Pinpoint the cell where the given text exists, returning its (X, Y) midpoint coordinate. 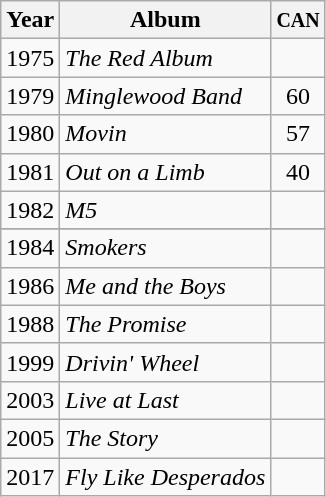
Live at Last (166, 400)
Year (30, 20)
Smokers (166, 248)
1981 (30, 172)
1999 (30, 362)
1980 (30, 134)
Album (166, 20)
Minglewood Band (166, 96)
The Promise (166, 324)
Me and the Boys (166, 286)
Out on a Limb (166, 172)
57 (298, 134)
2003 (30, 400)
1984 (30, 248)
40 (298, 172)
1986 (30, 286)
60 (298, 96)
M5 (166, 210)
1975 (30, 58)
1982 (30, 210)
2017 (30, 477)
The Red Album (166, 58)
Fly Like Desperados (166, 477)
The Story (166, 438)
2005 (30, 438)
Movin (166, 134)
1988 (30, 324)
1979 (30, 96)
Drivin' Wheel (166, 362)
CAN (298, 20)
